Provide the (x, y) coordinate of the cell's center where the given text is located.  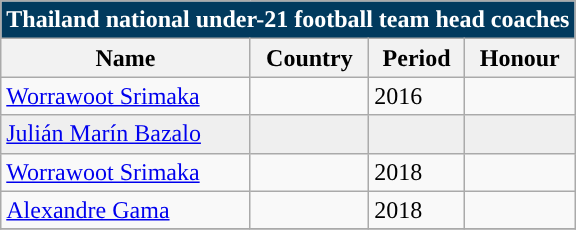
Honour (520, 58)
2016 (417, 96)
Period (417, 58)
Country (309, 58)
Alexandre Gama (126, 210)
Julián Marín Bazalo (126, 134)
Name (126, 58)
Thailand national under-21 football team head coaches (288, 20)
